Provide the (x, y) coordinate of the cell's center where the given text is located.  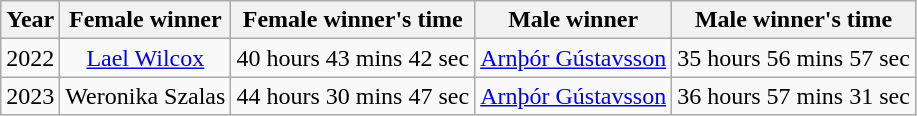
Weronika Szalas (146, 96)
Year (30, 20)
40 hours 43 mins 42 sec (353, 58)
Male winner's time (794, 20)
44 hours 30 mins 47 sec (353, 96)
2022 (30, 58)
Lael Wilcox (146, 58)
2023 (30, 96)
Female winner's time (353, 20)
35 hours 56 mins 57 sec (794, 58)
36 hours 57 mins 31 sec (794, 96)
Female winner (146, 20)
Male winner (574, 20)
